Find where the given text appears and provide that cell's center as (X, Y) coordinate. 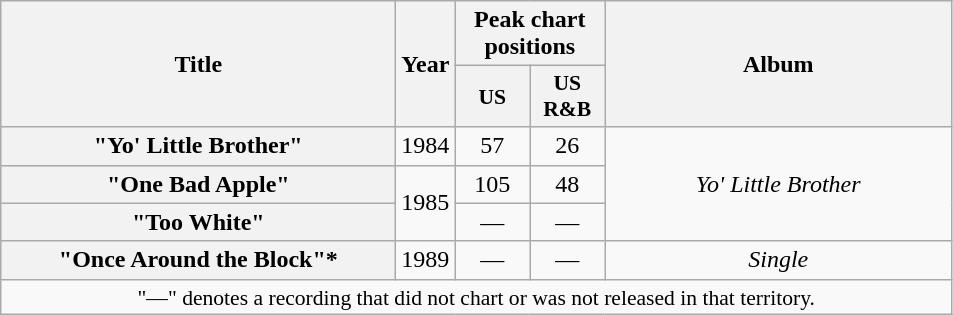
"—" denotes a recording that did not chart or was not released in that territory. (476, 297)
48 (568, 184)
Yo' Little Brother (778, 184)
"One Bad Apple" (198, 184)
Title (198, 64)
105 (492, 184)
"Once Around the Block"* (198, 260)
Year (426, 64)
US R&B (568, 96)
Single (778, 260)
26 (568, 146)
57 (492, 146)
"Too White" (198, 222)
1984 (426, 146)
Peak chart positions (530, 34)
1985 (426, 203)
"Yo' Little Brother" (198, 146)
US (492, 96)
1989 (426, 260)
Album (778, 64)
